Return the (X, Y) coordinate for the center point of the cell that contains the specified text.  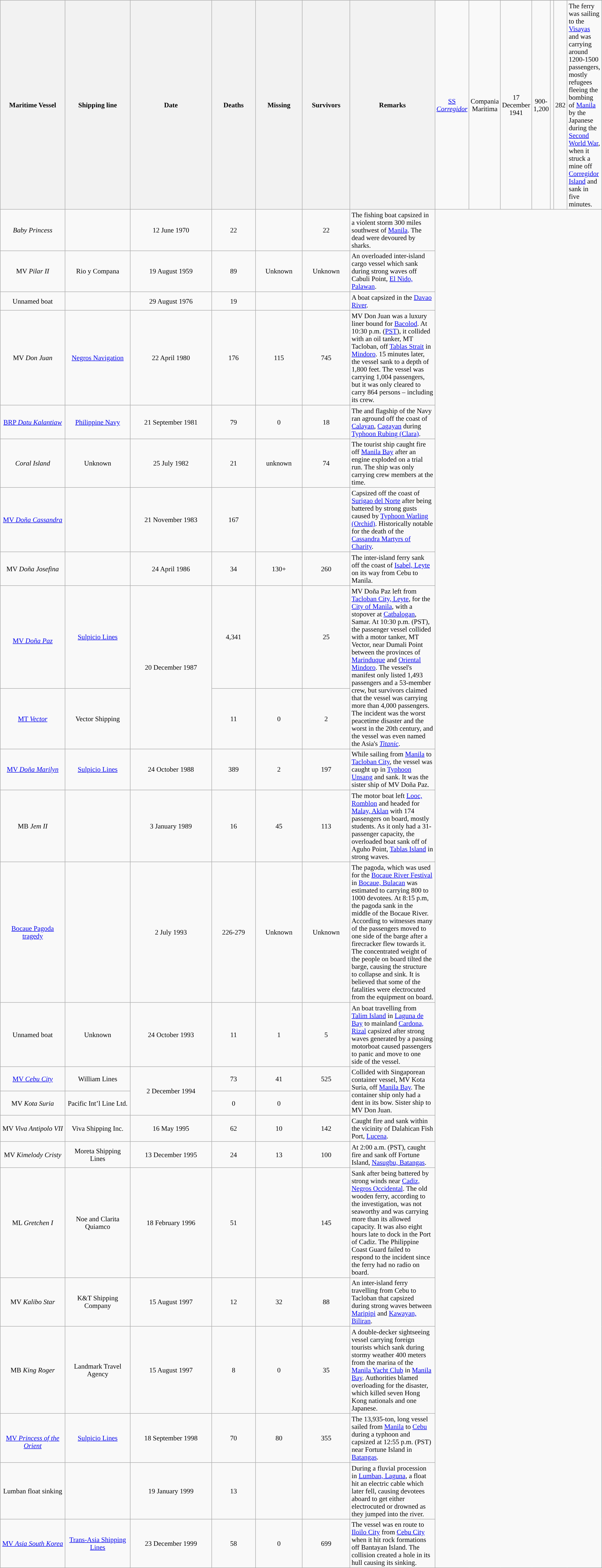
16 May 1995 (171, 1129)
MV Cebu City (33, 1079)
MT Vector (33, 719)
3 January 1989 (171, 826)
62 (233, 1129)
Shipping line (98, 105)
A boat capsized in the Davao River. (392, 301)
The inter-island ferry sank off the coast of Isabel, Leyte on its way from Cebu to Manila. (392, 569)
197 (326, 769)
24 October 1993 (171, 1035)
2 July 1993 (171, 932)
699 (326, 1544)
MV Doña Marilyn (33, 769)
4,341 (233, 637)
MV Asia South Korea (33, 1544)
145 (326, 1223)
K&T Shipping Company (98, 1302)
25 July 1982 (171, 463)
An inter-island ferry travelling from Cebu to Tacloban that capsized during strong waves between Maripipi and Kawayan, Biliran. (392, 1302)
51 (233, 1223)
525 (326, 1079)
79 (233, 422)
Noe and Clarita Quiamco (98, 1223)
Missing (279, 105)
Caught fire and sank within the vicinity of Dalahican Fish Port, Lucena. (392, 1129)
Compania Maritima (485, 105)
Bocaue Pagoda tragedy (33, 932)
Remarks (392, 105)
282 (561, 105)
21 September 1981 (171, 422)
34 (233, 569)
24 (233, 1155)
19 January 1999 (171, 1491)
355 (326, 1438)
17 December 1941 (516, 105)
12 (233, 1302)
13 December 1995 (171, 1155)
73 (233, 1079)
Coral Island (33, 463)
16 (233, 826)
21 (233, 463)
MV Doña Paz (33, 637)
Baby Princess (33, 230)
The tourist ship caught fire off Manila Bay after an engine exploded on a trial run. The ship was only carrying crew members at the time. (392, 463)
260 (326, 569)
Negros Navigation (98, 358)
Trans-Asia Shipping Lines (98, 1544)
130+ (279, 569)
An overloaded inter-island cargo vessel which sank during strong waves off Cabuli Point, El Nido, Palawan. (392, 271)
MV Doña Cassandra (33, 520)
The and flagship of the Navy ran aground off the coast of Calayan, Cagayan during Typhoon Rubing (Clara). (392, 422)
The 13,935-ton, long vessel sailed from Manila to Cebu during a typhoon and capsized at 12:55 p.m. (PST) near Fortune Island in Batangas. (392, 1438)
unknown (279, 463)
18 February 1996 (171, 1223)
William Lines (98, 1079)
115 (279, 358)
100 (326, 1155)
Landmark Travel Agency (98, 1370)
18 (326, 422)
745 (326, 358)
24 April 1986 (171, 569)
Rio y Compana (98, 271)
Philippine Navy (98, 422)
Maritime Vessel (33, 105)
176 (233, 358)
113 (326, 826)
80 (279, 1438)
MV Princess of the Orient (33, 1438)
MV Viva Antipolo VII (33, 1129)
1 (279, 1035)
41 (279, 1079)
MB King Roger (33, 1370)
5 (326, 1035)
Collided with Singaporean container vessel, MV Kota Suria, off Manila Bay. The container ship only had a dent in its bow. Sister ship to MV Don Juan. (392, 1091)
Deaths (233, 105)
21 November 1983 (171, 520)
2 December 1994 (171, 1091)
The fishing boat capsized in a violent storm 300 miles southwest of Manila. The dead were devoured by sharks. (392, 230)
900-1,200 (541, 105)
74 (326, 463)
32 (279, 1302)
MB Jem II (33, 826)
45 (279, 826)
12 June 1970 (171, 230)
Viva Shipping Inc. (98, 1129)
MV Kalibo Star (33, 1302)
MV Don Juan (33, 358)
18 September 1998 (171, 1438)
BRP Datu Kalantiaw (33, 422)
89 (233, 271)
142 (326, 1129)
Survivors (326, 105)
ML Gretchen I (33, 1223)
MV Kota Suria (33, 1103)
35 (326, 1370)
MV Doña Josefina (33, 569)
SS Corregidor (452, 105)
Vector Shipping (98, 719)
8 (233, 1370)
389 (233, 769)
Lumban float sinking (33, 1491)
While sailing from Manila to Tacloban City, the vessel was caught up in Typhoon Unsang and sank. It was the sister ship of MV Doña Paz. (392, 769)
23 December 1999 (171, 1544)
19 (233, 301)
Pacific Int’l Line Ltd. (98, 1103)
19 August 1959 (171, 271)
167 (233, 520)
Date (171, 105)
20 December 1987 (171, 667)
Moreta Shipping Lines (98, 1155)
58 (233, 1544)
10 (279, 1129)
MV Kimelody Cristy (33, 1155)
MV Pilar II (33, 271)
29 August 1976 (171, 301)
At 2:00 a.m. (PST), caught fire and sank off Fortune Island, Nasugbu, Batangas. (392, 1155)
22 April 1980 (171, 358)
70 (233, 1438)
25 (326, 637)
24 October 1988 (171, 769)
88 (326, 1302)
226-279 (233, 932)
